Provide the [X, Y] coordinate of the cell's center where the given text is located.  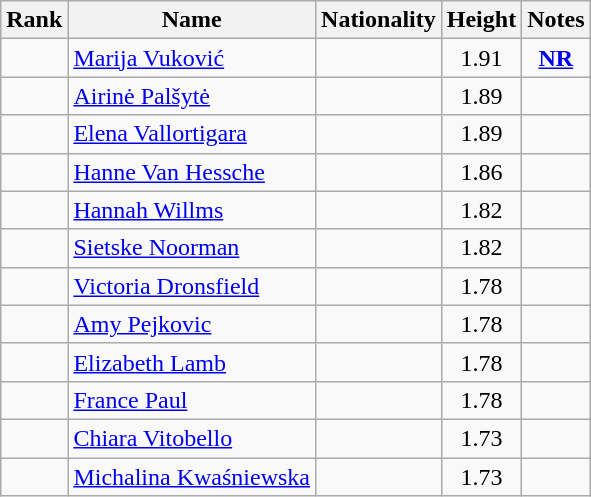
Name [192, 20]
1.86 [481, 172]
Notes [556, 20]
Rank [34, 20]
Hannah Willms [192, 210]
France Paul [192, 400]
Height [481, 20]
Airinė Palšytė [192, 96]
Elena Vallortigara [192, 134]
Marija Vuković [192, 58]
Victoria Dronsfield [192, 286]
NR [556, 58]
Sietske Noorman [192, 248]
Michalina Kwaśniewska [192, 477]
Chiara Vitobello [192, 438]
Elizabeth Lamb [192, 362]
Hanne Van Hessche [192, 172]
1.91 [481, 58]
Nationality [379, 20]
Amy Pejkovic [192, 324]
